Locate the cell with the specified text and output its (X, Y) center coordinate. 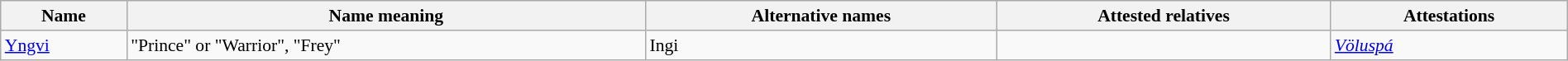
Alternative names (822, 16)
Name meaning (385, 16)
Yngvi (64, 45)
Attestations (1449, 16)
Name (64, 16)
Völuspá (1449, 45)
"Prince" or "Warrior", "Frey" (385, 45)
Ingi (822, 45)
Attested relatives (1164, 16)
